Find where the given text appears and provide that cell's center as [X, Y] coordinate. 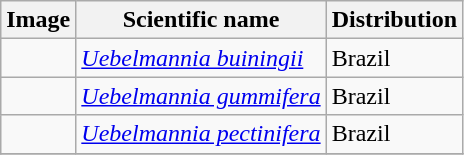
Uebelmannia gummifera [201, 96]
Image [38, 20]
Uebelmannia pectinifera [201, 134]
Uebelmannia buiningii [201, 58]
Distribution [394, 20]
Scientific name [201, 20]
